For the text-containing cell, return its midpoint in [X, Y] coordinate format. 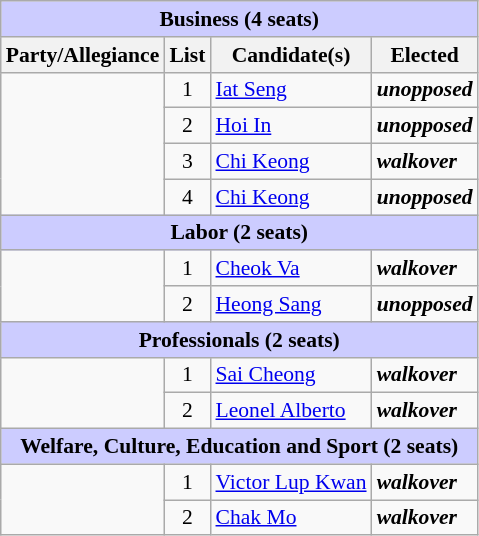
Victor Lup Kwan [290, 482]
Chak Mo [290, 518]
4 [187, 197]
Professionals (2 seats) [240, 340]
Labor (2 seats) [240, 233]
Heong Sang [290, 304]
Cheok Va [290, 269]
Iat Seng [290, 90]
Candidate(s) [290, 55]
Business (4 seats) [240, 19]
List [187, 55]
Hoi In [290, 126]
Sai Cheong [290, 375]
Party/Allegiance [83, 55]
Leonel Alberto [290, 411]
Elected [425, 55]
3 [187, 162]
Welfare, Culture, Education and Sport (2 seats) [240, 447]
